For the text-containing cell, return its midpoint in [x, y] coordinate format. 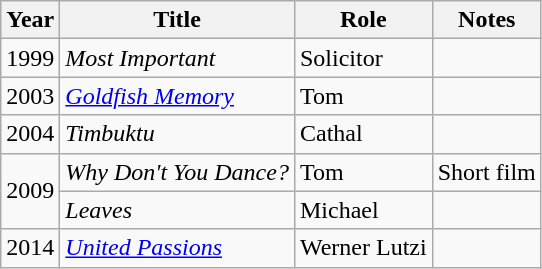
Short film [486, 172]
Role [363, 20]
2003 [30, 96]
Title [178, 20]
United Passions [178, 248]
Werner Lutzi [363, 248]
Cathal [363, 134]
Timbuktu [178, 134]
Michael [363, 210]
Leaves [178, 210]
2009 [30, 191]
Year [30, 20]
1999 [30, 58]
Solicitor [363, 58]
Goldfish Memory [178, 96]
2004 [30, 134]
2014 [30, 248]
Most Important [178, 58]
Why Don't You Dance? [178, 172]
Notes [486, 20]
